Determine the (x, y) coordinate at the center of the cell enclosing the given text.  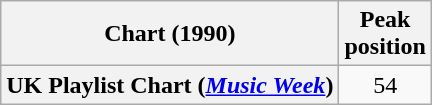
Peakposition (385, 34)
UK Playlist Chart (Music Week) (170, 85)
54 (385, 85)
Chart (1990) (170, 34)
